Capture the cell that displays the provided text and extract its [x, y] central coordinate. 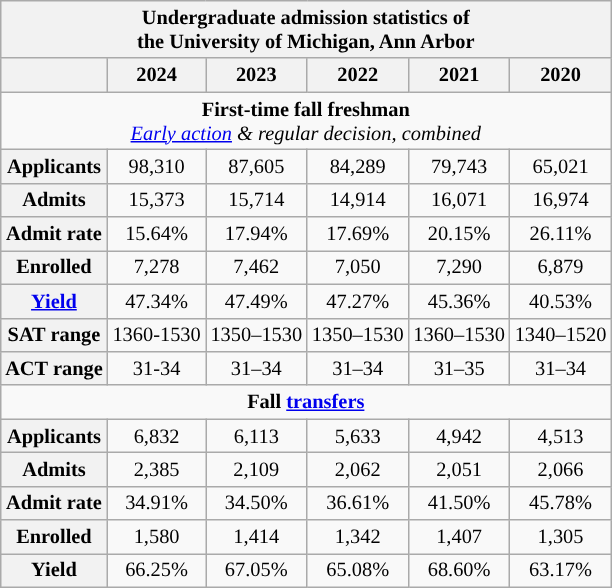
2,066 [560, 470]
1,407 [458, 537]
47.27% [358, 301]
17.69% [358, 234]
63.17% [560, 571]
16,974 [560, 200]
34.91% [157, 503]
36.61% [358, 503]
7,050 [358, 268]
6,879 [560, 268]
45.78% [560, 503]
79,743 [458, 167]
41.50% [458, 503]
17.94% [256, 234]
2,051 [458, 470]
5,633 [358, 436]
2,109 [256, 470]
ACT range [54, 369]
6,832 [157, 436]
34.50% [256, 503]
15,373 [157, 200]
Fall transfers [306, 402]
2020 [560, 75]
2,385 [157, 470]
First-time fall freshmanEarly action & regular decision, combined [306, 121]
40.53% [560, 301]
14,914 [358, 200]
7,290 [458, 268]
1360–1530 [458, 335]
20.15% [458, 234]
Undergraduate admission statistics of the University of Michigan, Ann Arbor [306, 30]
7,278 [157, 268]
45.36% [458, 301]
87,605 [256, 167]
2022 [358, 75]
6,113 [256, 436]
SAT range [54, 335]
4,942 [458, 436]
1340–1520 [560, 335]
4,513 [560, 436]
65,021 [560, 167]
47.49% [256, 301]
31-34 [157, 369]
2023 [256, 75]
1,342 [358, 537]
26.11% [560, 234]
66.25% [157, 571]
2,062 [358, 470]
1,414 [256, 537]
1,580 [157, 537]
84,289 [358, 167]
67.05% [256, 571]
31–35 [458, 369]
16,071 [458, 200]
1,305 [560, 537]
68.60% [458, 571]
2024 [157, 75]
47.34% [157, 301]
98,310 [157, 167]
15.64% [157, 234]
1360-1530 [157, 335]
65.08% [358, 571]
2021 [458, 75]
7,462 [256, 268]
15,714 [256, 200]
